Detect which cell encompasses the target text, then output its (X, Y) center coordinate. 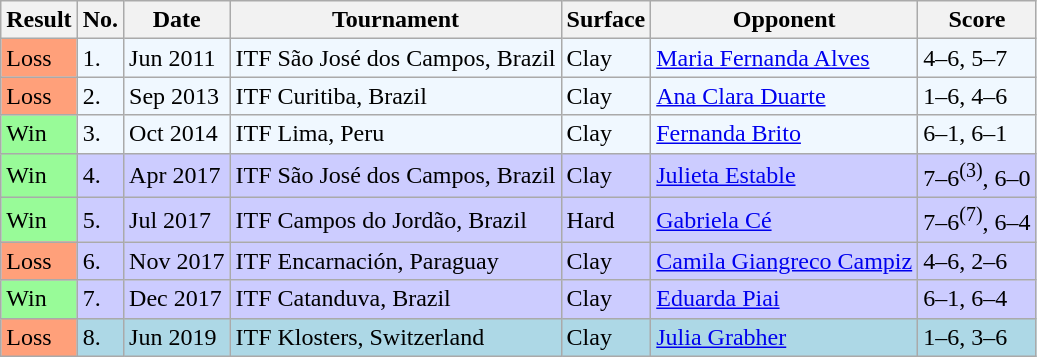
No. (100, 20)
Date (177, 20)
Gabriela Cé (784, 220)
7. (100, 299)
Surface (606, 20)
Ana Clara Duarte (784, 96)
6–1, 6–4 (977, 299)
Jun 2011 (177, 58)
ITF Curitiba, Brazil (396, 96)
Julia Grabher (784, 337)
4–6, 5–7 (977, 58)
Sep 2013 (177, 96)
Fernanda Brito (784, 134)
5. (100, 220)
Maria Fernanda Alves (784, 58)
Oct 2014 (177, 134)
ITF Catanduva, Brazil (396, 299)
4–6, 2–6 (977, 261)
3. (100, 134)
Jun 2019 (177, 337)
ITF Klosters, Switzerland (396, 337)
Nov 2017 (177, 261)
Apr 2017 (177, 176)
ITF Campos do Jordão, Brazil (396, 220)
Tournament (396, 20)
Julieta Estable (784, 176)
Opponent (784, 20)
ITF Encarnación, Paraguay (396, 261)
Result (39, 20)
7–6(7), 6–4 (977, 220)
7–6(3), 6–0 (977, 176)
Camila Giangreco Campiz (784, 261)
Dec 2017 (177, 299)
8. (100, 337)
4. (100, 176)
6. (100, 261)
Hard (606, 220)
Eduarda Piai (784, 299)
1. (100, 58)
ITF Lima, Peru (396, 134)
2. (100, 96)
1–6, 3–6 (977, 337)
Score (977, 20)
1–6, 4–6 (977, 96)
Jul 2017 (177, 220)
6–1, 6–1 (977, 134)
